From the cell containing the given text, extract its center point as [X, Y] coordinate. 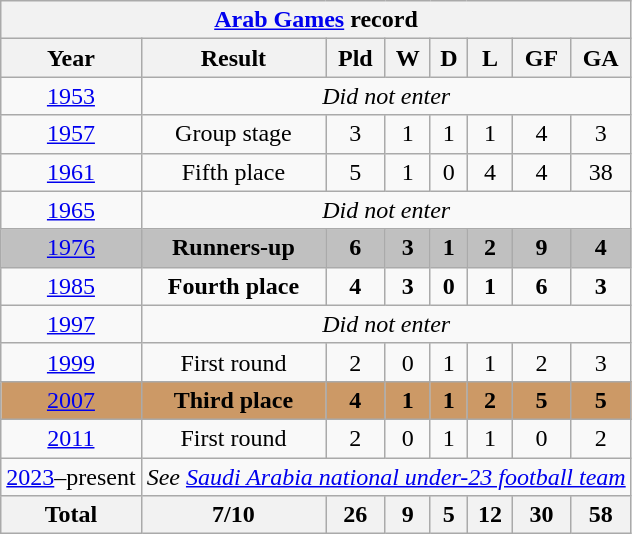
Arab Games record [316, 20]
Year [71, 58]
Group stage [234, 134]
Total [71, 515]
Runners-up [234, 248]
1997 [71, 324]
1957 [71, 134]
1985 [71, 286]
12 [490, 515]
26 [356, 515]
58 [600, 515]
7/10 [234, 515]
W [408, 58]
See Saudi Arabia national under-23 football team [386, 477]
2011 [71, 438]
2007 [71, 400]
Fourth place [234, 286]
Third place [234, 400]
1999 [71, 362]
Fifth place [234, 172]
1961 [71, 172]
1976 [71, 248]
Result [234, 58]
2023–present [71, 477]
30 [542, 515]
GA [600, 58]
1965 [71, 210]
1953 [71, 96]
Pld [356, 58]
D [448, 58]
L [490, 58]
GF [542, 58]
38 [600, 172]
